Locate the cell with the specified text and output its (X, Y) center coordinate. 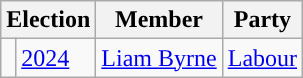
Liam Byrne (159, 58)
Election (48, 20)
2024 (56, 58)
Party (262, 20)
Labour (262, 58)
Member (159, 20)
